Locate the cell with the specified text and output its (X, Y) center coordinate. 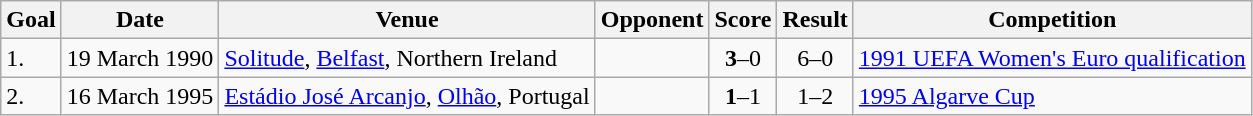
1–1 (743, 96)
1991 UEFA Women's Euro qualification (1052, 58)
Score (743, 20)
Estádio José Arcanjo, Olhão, Portugal (407, 96)
Competition (1052, 20)
Venue (407, 20)
6–0 (815, 58)
2. (31, 96)
1995 Algarve Cup (1052, 96)
19 March 1990 (140, 58)
Date (140, 20)
16 March 1995 (140, 96)
3–0 (743, 58)
Goal (31, 20)
1–2 (815, 96)
Opponent (652, 20)
Result (815, 20)
Solitude, Belfast, Northern Ireland (407, 58)
1. (31, 58)
